Capture the cell that displays the provided text and extract its [x, y] central coordinate. 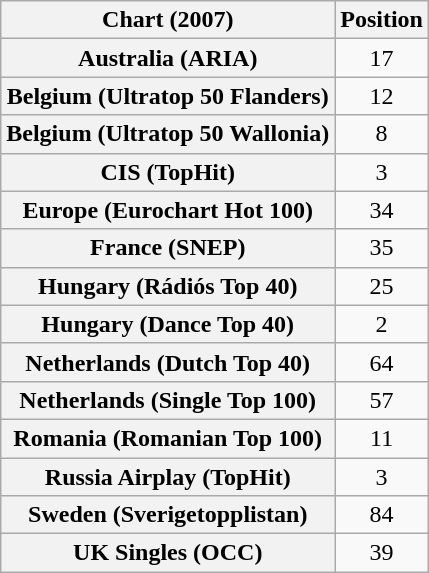
CIS (TopHit) [168, 172]
Europe (Eurochart Hot 100) [168, 210]
12 [382, 96]
11 [382, 438]
Australia (ARIA) [168, 58]
Netherlands (Dutch Top 40) [168, 362]
Romania (Romanian Top 100) [168, 438]
Netherlands (Single Top 100) [168, 400]
17 [382, 58]
Chart (2007) [168, 20]
Belgium (Ultratop 50 Wallonia) [168, 134]
Hungary (Rádiós Top 40) [168, 286]
2 [382, 324]
Position [382, 20]
25 [382, 286]
Sweden (Sverigetopplistan) [168, 515]
64 [382, 362]
UK Singles (OCC) [168, 553]
57 [382, 400]
Hungary (Dance Top 40) [168, 324]
84 [382, 515]
34 [382, 210]
39 [382, 553]
Russia Airplay (TopHit) [168, 477]
8 [382, 134]
Belgium (Ultratop 50 Flanders) [168, 96]
France (SNEP) [168, 248]
35 [382, 248]
